Identify which cell holds the provided text, then report its [x, y] central coordinate. 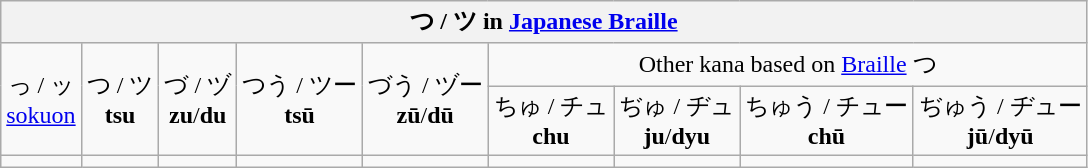
ちゅ / チュ chu [551, 121]
つ / ツ tsu [120, 99]
Other kana based on Braille つ [788, 64]
ぢゅう / ヂュー jū/dyū [1000, 121]
っ / ッ sokuon [41, 99]
ちゅう / チュー chū [827, 121]
つう / ツー tsū [300, 99]
つ / ツ in Japanese Braille [544, 22]
づう / ヅー zū/dū [425, 99]
ぢゅ / ヂュ ju/dyu [677, 121]
づ / ヅ zu/du [198, 99]
